Scan for the cell matching the given text and deliver its (X, Y) coordinate at center. 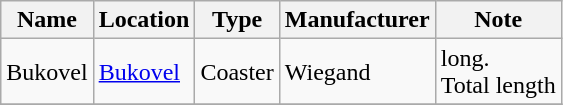
long.Total length (498, 72)
Manufacturer (357, 20)
Note (498, 20)
Wiegand (357, 72)
Coaster (237, 72)
Name (47, 20)
Type (237, 20)
Location (144, 20)
